Detect which cell encompasses the target text, then output its [X, Y] center coordinate. 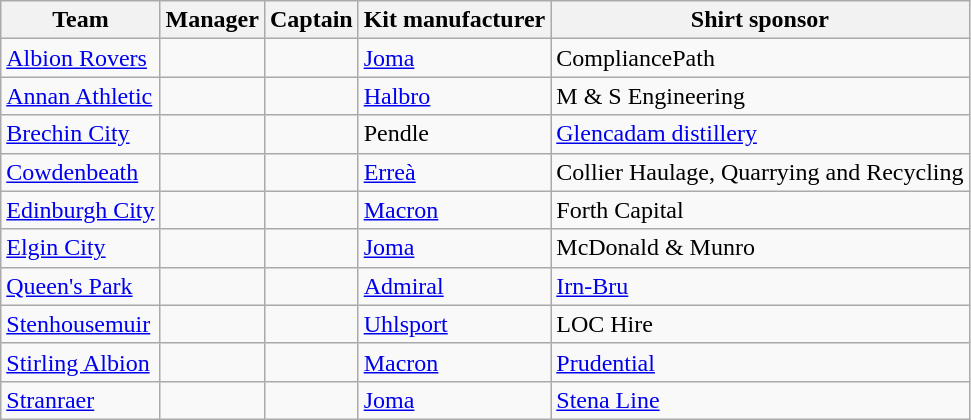
Stirling Albion [80, 362]
Cowdenbeath [80, 172]
Shirt sponsor [760, 20]
Annan Athletic [80, 96]
Elgin City [80, 248]
Stenhousemuir [80, 324]
Albion Rovers [80, 58]
Kit manufacturer [454, 20]
Erreà [454, 172]
Manager [212, 20]
Brechin City [80, 134]
Pendle [454, 134]
Stena Line [760, 400]
Forth Capital [760, 210]
Collier Haulage, Quarrying and Recycling [760, 172]
Halbro [454, 96]
LOC Hire [760, 324]
Glencadam distillery [760, 134]
Prudential [760, 362]
Admiral [454, 286]
Queen's Park [80, 286]
Irn-Bru [760, 286]
M & S Engineering [760, 96]
Team [80, 20]
McDonald & Munro [760, 248]
CompliancePath [760, 58]
Captain [311, 20]
Uhlsport [454, 324]
Edinburgh City [80, 210]
Stranraer [80, 400]
